Find where the given text appears and provide that cell's center as [X, Y] coordinate. 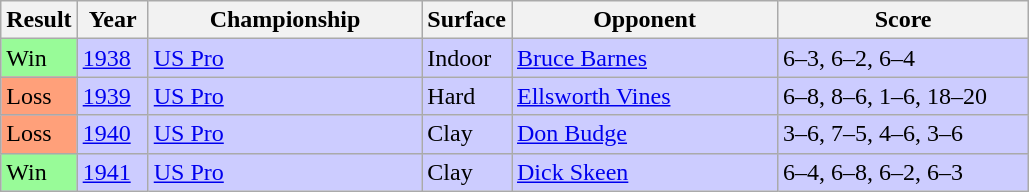
6–4, 6–8, 6–2, 6–3 [904, 172]
Hard [467, 96]
1939 [112, 96]
1941 [112, 172]
Ellsworth Vines [645, 96]
Indoor [467, 58]
3–6, 7–5, 4–6, 3–6 [904, 134]
Championship [285, 20]
Surface [467, 20]
Dick Skeen [645, 172]
1938 [112, 58]
Opponent [645, 20]
6–3, 6–2, 6–4 [904, 58]
Bruce Barnes [645, 58]
6–8, 8–6, 1–6, 18–20 [904, 96]
1940 [112, 134]
Year [112, 20]
Result [39, 20]
Don Budge [645, 134]
Score [904, 20]
